Provide the (x, y) coordinate of the cell's center where the given text is located.  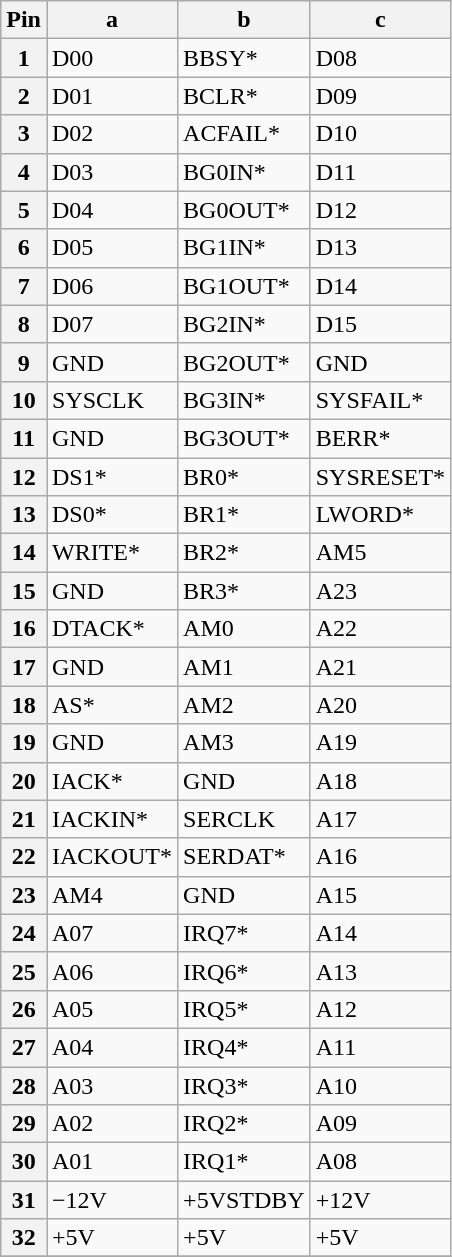
20 (24, 781)
BG3IN* (244, 400)
WRITE* (112, 553)
D11 (380, 172)
D12 (380, 210)
3 (24, 134)
BG1OUT* (244, 286)
D05 (112, 248)
13 (24, 515)
30 (24, 1162)
A21 (380, 667)
A05 (112, 1009)
SERDAT* (244, 857)
AM3 (244, 743)
A01 (112, 1162)
AM4 (112, 895)
IRQ1* (244, 1162)
A23 (380, 591)
D14 (380, 286)
A09 (380, 1124)
A02 (112, 1124)
IACKIN* (112, 819)
A16 (380, 857)
IACK* (112, 781)
BR1* (244, 515)
14 (24, 553)
LWORD* (380, 515)
BR3* (244, 591)
DS1* (112, 477)
BG1IN* (244, 248)
8 (24, 324)
+12V (380, 1200)
24 (24, 933)
6 (24, 248)
21 (24, 819)
D08 (380, 58)
9 (24, 362)
D13 (380, 248)
BG2IN* (244, 324)
IRQ6* (244, 971)
D02 (112, 134)
D10 (380, 134)
D04 (112, 210)
BBSY* (244, 58)
18 (24, 705)
BG0IN* (244, 172)
A15 (380, 895)
26 (24, 1009)
b (244, 20)
BR0* (244, 477)
IRQ2* (244, 1124)
D03 (112, 172)
A07 (112, 933)
31 (24, 1200)
29 (24, 1124)
AS* (112, 705)
A03 (112, 1085)
+5VSTDBY (244, 1200)
D00 (112, 58)
A13 (380, 971)
SYSRESET* (380, 477)
BG2OUT* (244, 362)
IRQ3* (244, 1085)
IRQ7* (244, 933)
BG3OUT* (244, 438)
4 (24, 172)
28 (24, 1085)
10 (24, 400)
17 (24, 667)
A11 (380, 1047)
A04 (112, 1047)
15 (24, 591)
2 (24, 96)
IACKOUT* (112, 857)
A20 (380, 705)
a (112, 20)
1 (24, 58)
A08 (380, 1162)
25 (24, 971)
12 (24, 477)
−12V (112, 1200)
A14 (380, 933)
IRQ5* (244, 1009)
19 (24, 743)
ACFAIL* (244, 134)
A19 (380, 743)
D06 (112, 286)
SERCLK (244, 819)
A06 (112, 971)
5 (24, 210)
A17 (380, 819)
A22 (380, 629)
A12 (380, 1009)
IRQ4* (244, 1047)
BERR* (380, 438)
16 (24, 629)
32 (24, 1238)
D01 (112, 96)
SYSCLK (112, 400)
11 (24, 438)
AM1 (244, 667)
c (380, 20)
D07 (112, 324)
DTACK* (112, 629)
23 (24, 895)
A10 (380, 1085)
AM5 (380, 553)
A18 (380, 781)
BG0OUT* (244, 210)
AM0 (244, 629)
22 (24, 857)
7 (24, 286)
Pin (24, 20)
SYSFAIL* (380, 400)
AM2 (244, 705)
D09 (380, 96)
D15 (380, 324)
DS0* (112, 515)
27 (24, 1047)
BR2* (244, 553)
BCLR* (244, 96)
